Identify which cell holds the provided text, then report its [X, Y] central coordinate. 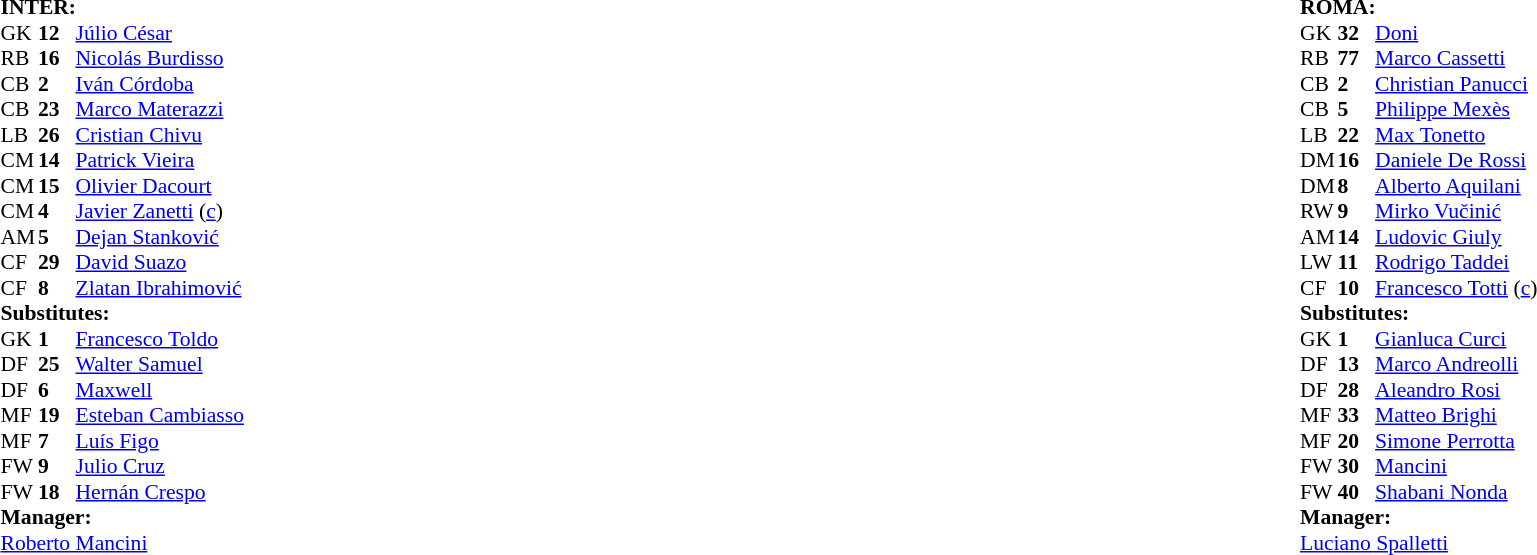
Shabani Nonda [1456, 492]
19 [57, 415]
Walter Samuel [160, 365]
Mancini [1456, 467]
23 [57, 109]
7 [57, 441]
15 [57, 186]
22 [1357, 135]
Júlio César [160, 33]
Doni [1456, 33]
Rodrigo Taddei [1456, 263]
25 [57, 365]
Christian Panucci [1456, 84]
Hernán Crespo [160, 492]
Iván Córdoba [160, 84]
Nicolás Burdisso [160, 59]
Patrick Vieira [160, 161]
30 [1357, 467]
77 [1357, 59]
Marco Cassetti [1456, 59]
RW [1319, 211]
Francesco Toldo [160, 339]
11 [1357, 263]
Francesco Totti (c) [1456, 288]
Mirko Vučinić [1456, 211]
Philippe Mexès [1456, 109]
20 [1357, 441]
13 [1357, 365]
40 [1357, 492]
Max Tonetto [1456, 135]
Simone Perrotta [1456, 441]
Esteban Cambiasso [160, 415]
LW [1319, 263]
4 [57, 211]
Ludovic Giuly [1456, 237]
29 [57, 263]
28 [1357, 390]
Marco Andreolli [1456, 365]
Cristian Chivu [160, 135]
33 [1357, 415]
Maxwell [160, 390]
Olivier Dacourt [160, 186]
12 [57, 33]
Marco Materazzi [160, 109]
Alberto Aquilani [1456, 186]
6 [57, 390]
Zlatan Ibrahimović [160, 288]
Julio Cruz [160, 467]
Daniele De Rossi [1456, 161]
Dejan Stanković [160, 237]
David Suazo [160, 263]
Javier Zanetti (c) [160, 211]
Gianluca Curci [1456, 339]
26 [57, 135]
32 [1357, 33]
Matteo Brighi [1456, 415]
Aleandro Rosi [1456, 390]
18 [57, 492]
Luís Figo [160, 441]
10 [1357, 288]
